From the cell containing the given text, extract its center point as (X, Y) coordinate. 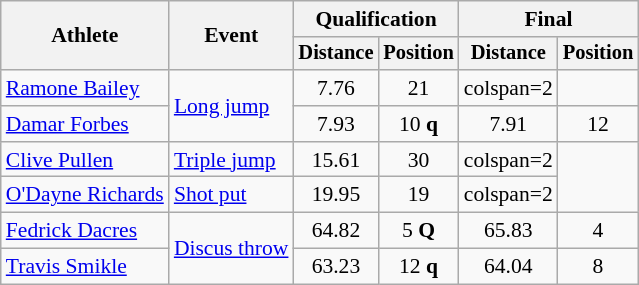
64.82 (336, 231)
15.61 (336, 160)
21 (418, 88)
65.83 (508, 231)
12 q (418, 267)
7.76 (336, 88)
Athlete (85, 36)
63.23 (336, 267)
O'Dayne Richards (85, 195)
Event (232, 36)
Discus throw (232, 248)
64.04 (508, 267)
12 (598, 124)
19 (418, 195)
8 (598, 267)
Long jump (232, 106)
7.93 (336, 124)
7.91 (508, 124)
Final (548, 19)
10 q (418, 124)
Fedrick Dacres (85, 231)
19.95 (336, 195)
Triple jump (232, 160)
4 (598, 231)
Clive Pullen (85, 160)
Travis Smikle (85, 267)
30 (418, 160)
Shot put (232, 195)
Qualification (376, 19)
Damar Forbes (85, 124)
Ramone Bailey (85, 88)
5 Q (418, 231)
